Detect which cell encompasses the target text, then output its (X, Y) center coordinate. 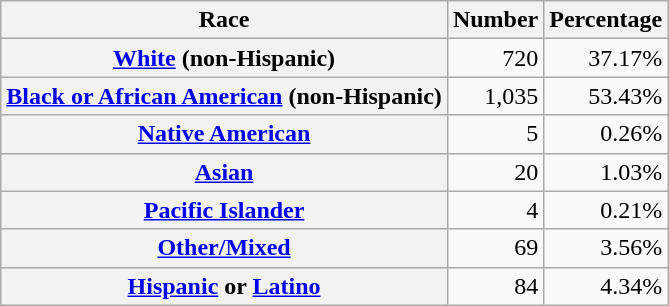
Hispanic or Latino (224, 286)
0.26% (606, 134)
Asian (224, 172)
1,035 (495, 96)
84 (495, 286)
5 (495, 134)
1.03% (606, 172)
37.17% (606, 58)
Pacific Islander (224, 210)
69 (495, 248)
20 (495, 172)
Native American (224, 134)
Number (495, 20)
4.34% (606, 286)
Black or African American (non-Hispanic) (224, 96)
53.43% (606, 96)
720 (495, 58)
White (non-Hispanic) (224, 58)
Other/Mixed (224, 248)
4 (495, 210)
3.56% (606, 248)
Percentage (606, 20)
0.21% (606, 210)
Race (224, 20)
